Determine the (x, y) coordinate at the center of the cell enclosing the given text.  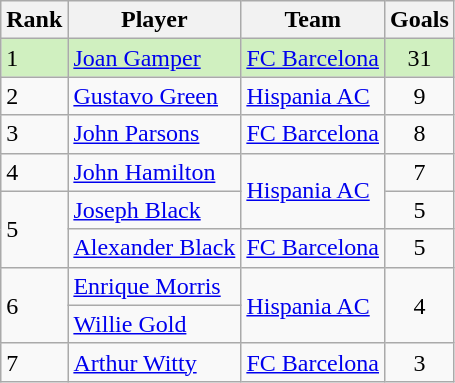
2 (34, 96)
1 (34, 58)
Goals (420, 20)
Enrique Morris (154, 286)
Team (313, 20)
Willie Gold (154, 324)
Alexander Black (154, 248)
John Hamilton (154, 172)
Gustavo Green (154, 96)
31 (420, 58)
9 (420, 96)
Joan Gamper (154, 58)
6 (34, 305)
8 (420, 134)
John Parsons (154, 134)
Player (154, 20)
Rank (34, 20)
Arthur Witty (154, 362)
Joseph Black (154, 210)
